Find where the given text appears and provide that cell's center as (X, Y) coordinate. 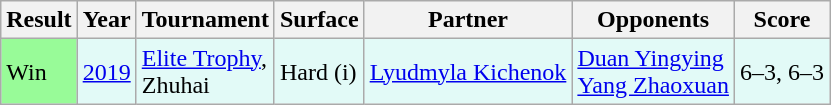
Elite Trophy, Zhuhai (205, 72)
Win (39, 72)
6–3, 6–3 (782, 72)
Tournament (205, 20)
Partner (468, 20)
Hard (i) (319, 72)
Lyudmyla Kichenok (468, 72)
Year (106, 20)
Result (39, 20)
2019 (106, 72)
Score (782, 20)
Surface (319, 20)
Duan Yingying Yang Zhaoxuan (654, 72)
Opponents (654, 20)
